Determine the [x, y] coordinate at the center of the cell enclosing the given text.  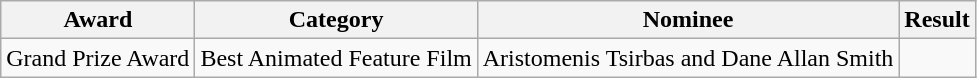
Grand Prize Award [98, 58]
Result [937, 20]
Best Animated Feature Film [336, 58]
Aristomenis Tsirbas and Dane Allan Smith [688, 58]
Nominee [688, 20]
Category [336, 20]
Award [98, 20]
